Return the (X, Y) coordinate for the center point of the cell that contains the specified text.  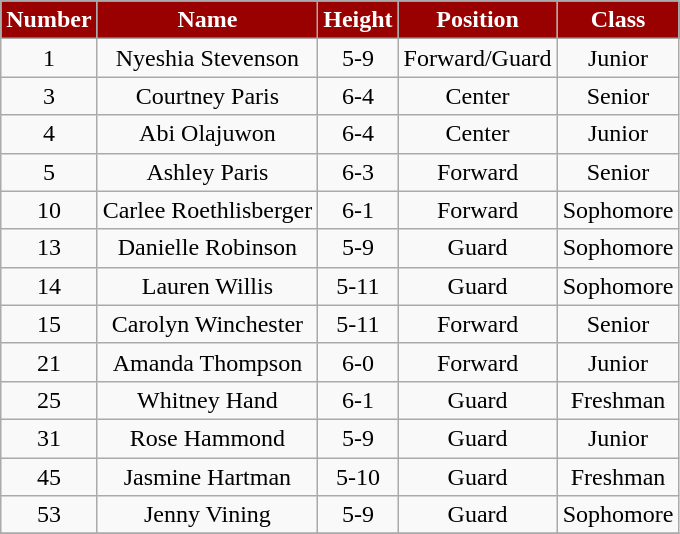
Jenny Vining (208, 515)
14 (49, 286)
1 (49, 58)
5 (49, 172)
6-3 (358, 172)
Class (618, 20)
5-10 (358, 477)
Position (478, 20)
Amanda Thompson (208, 362)
6-0 (358, 362)
15 (49, 324)
Lauren Willis (208, 286)
53 (49, 515)
Whitney Hand (208, 400)
Name (208, 20)
31 (49, 438)
Jasmine Hartman (208, 477)
Abi Olajuwon (208, 134)
Ashley Paris (208, 172)
21 (49, 362)
10 (49, 210)
13 (49, 248)
4 (49, 134)
Courtney Paris (208, 96)
Danielle Robinson (208, 248)
3 (49, 96)
Rose Hammond (208, 438)
Nyeshia Stevenson (208, 58)
Height (358, 20)
25 (49, 400)
Number (49, 20)
Forward/Guard (478, 58)
Carolyn Winchester (208, 324)
45 (49, 477)
Carlee Roethlisberger (208, 210)
